For the text-containing cell, return its midpoint in [X, Y] coordinate format. 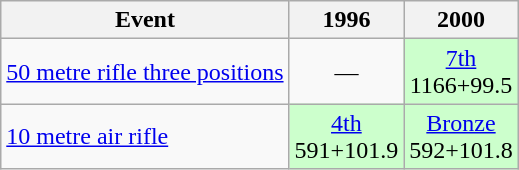
1996 [346, 20]
Bronze592+101.8 [462, 136]
4th591+101.9 [346, 136]
50 metre rifle three positions [145, 72]
— [346, 72]
7th1166+99.5 [462, 72]
10 metre air rifle [145, 136]
Event [145, 20]
2000 [462, 20]
